Output the (X, Y) coordinate of the center of the cell containing the given text.  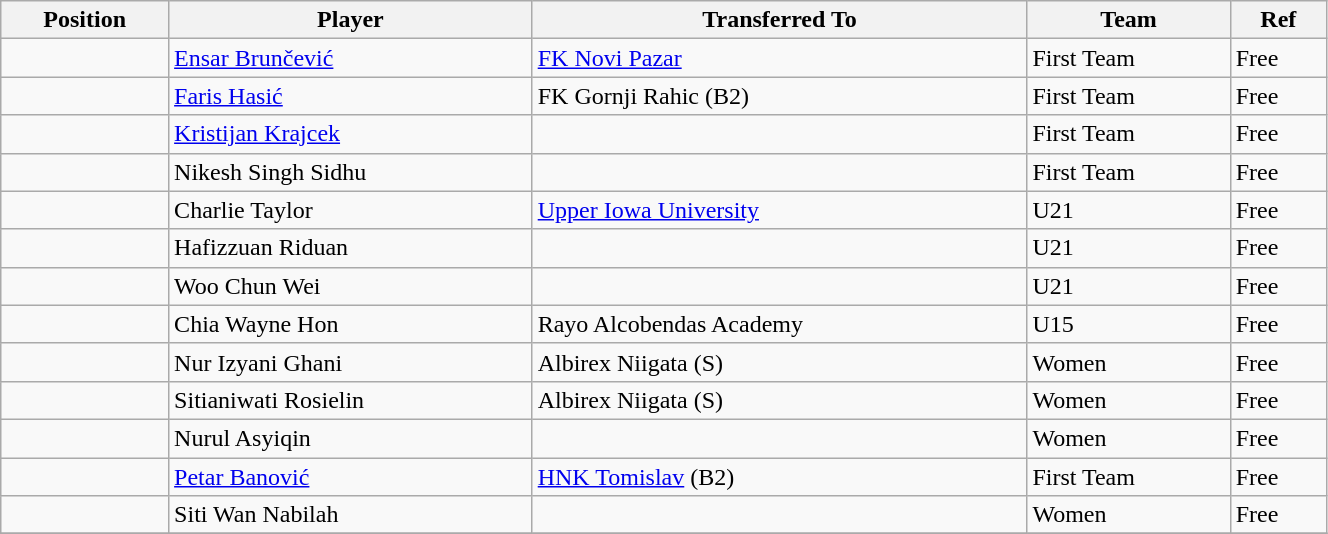
FK Novi Pazar (780, 58)
Faris Hasić (351, 96)
HNK Tomislav (B2) (780, 477)
Kristijan Krajcek (351, 134)
Position (85, 20)
U15 (1128, 324)
Sitianiwati Rosielin (351, 400)
Team (1128, 20)
Hafizzuan Riduan (351, 248)
Ref (1278, 20)
Nikesh Singh Sidhu (351, 172)
Rayo Alcobendas Academy (780, 324)
Petar Banović (351, 477)
Charlie Taylor (351, 210)
Upper Iowa University (780, 210)
Player (351, 20)
Ensar Brunčević (351, 58)
Nur Izyani Ghani (351, 362)
Woo Chun Wei (351, 286)
Nurul Asyiqin (351, 438)
Siti Wan Nabilah (351, 515)
Chia Wayne Hon (351, 324)
Transferred To (780, 20)
FK Gornji Rahic (B2) (780, 96)
